Provide the (x, y) coordinate of the cell's center where the given text is located.  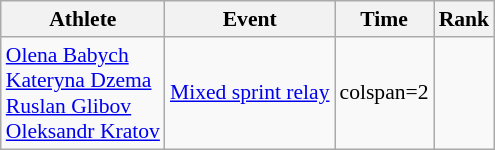
Olena BabychKateryna DzemaRuslan GlibovOleksandr Kratov (83, 93)
colspan=2 (384, 93)
Rank (464, 19)
Time (384, 19)
Mixed sprint relay (250, 93)
Athlete (83, 19)
Event (250, 19)
